Capture the cell that displays the provided text and extract its [X, Y] central coordinate. 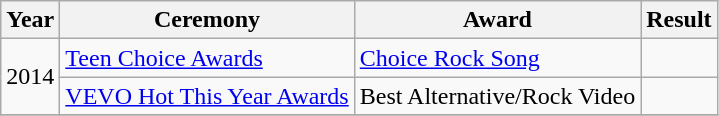
Result [679, 20]
VEVO Hot This Year Awards [207, 96]
Award [497, 20]
Ceremony [207, 20]
2014 [30, 77]
Teen Choice Awards [207, 58]
Choice Rock Song [497, 58]
Best Alternative/Rock Video [497, 96]
Year [30, 20]
